From the cell containing the given text, extract its center point as [X, Y] coordinate. 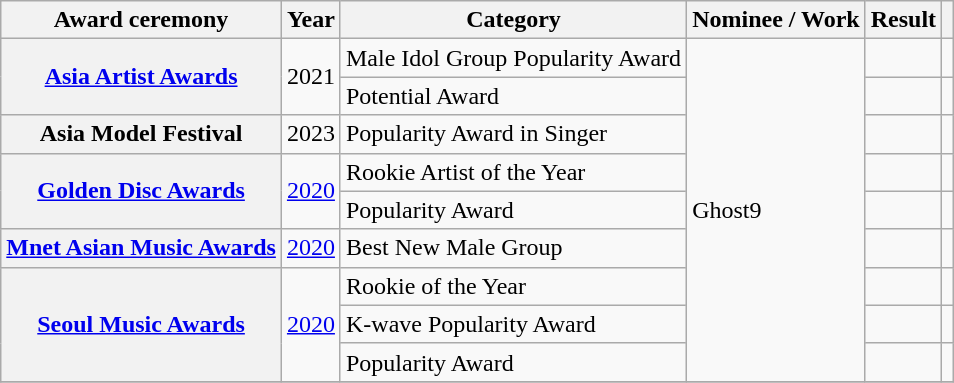
Ghost9 [776, 210]
Male Idol Group Popularity Award [513, 58]
K-wave Popularity Award [513, 324]
Potential Award [513, 96]
Rookie of the Year [513, 286]
Golden Disc Awards [142, 191]
Category [513, 20]
Year [310, 20]
Best New Male Group [513, 248]
Seoul Music Awards [142, 324]
Nominee / Work [776, 20]
Rookie Artist of the Year [513, 172]
Asia Artist Awards [142, 77]
Award ceremony [142, 20]
Asia Model Festival [142, 134]
2021 [310, 77]
2023 [310, 134]
Result [903, 20]
Popularity Award in Singer [513, 134]
Mnet Asian Music Awards [142, 248]
